Return the [X, Y] coordinate for the center point of the cell that contains the specified text.  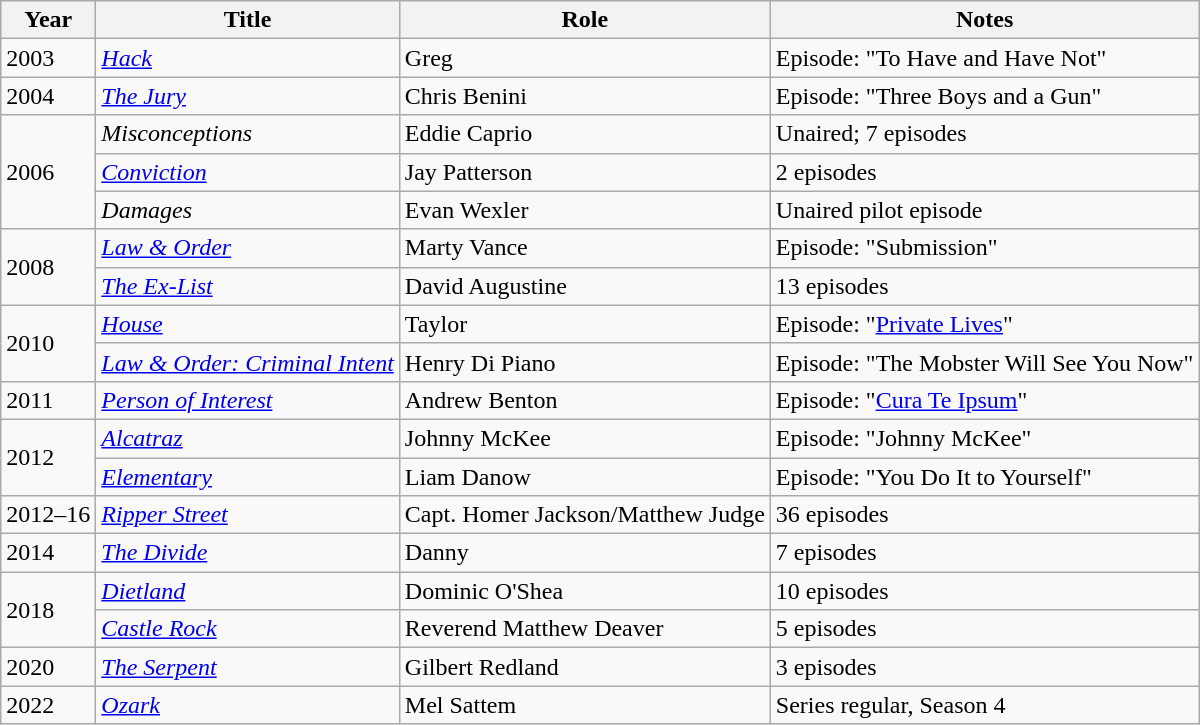
2014 [48, 553]
Andrew Benton [584, 400]
Conviction [248, 172]
Marty Vance [584, 248]
2020 [48, 667]
10 episodes [984, 591]
Unaired; 7 episodes [984, 134]
Dominic O'Shea [584, 591]
Title [248, 20]
Chris Benini [584, 96]
Capt. Homer Jackson/Matthew Judge [584, 515]
The Serpent [248, 667]
Gilbert Redland [584, 667]
2003 [48, 58]
Person of Interest [248, 400]
Law & Order [248, 248]
Dietland [248, 591]
7 episodes [984, 553]
Ripper Street [248, 515]
The Divide [248, 553]
House [248, 324]
2012–16 [48, 515]
13 episodes [984, 286]
Year [48, 20]
Danny [584, 553]
Unaired pilot episode [984, 210]
Hack [248, 58]
Mel Sattem [584, 705]
Liam Danow [584, 477]
Misconceptions [248, 134]
2006 [48, 172]
Episode: "Private Lives" [984, 324]
Ozark [248, 705]
Castle Rock [248, 629]
Elementary [248, 477]
Episode: "Three Boys and a Gun" [984, 96]
36 episodes [984, 515]
5 episodes [984, 629]
2004 [48, 96]
2018 [48, 610]
David Augustine [584, 286]
2008 [48, 267]
Henry Di Piano [584, 362]
2010 [48, 343]
Law & Order: Criminal Intent [248, 362]
Episode: "You Do It to Yourself" [984, 477]
2011 [48, 400]
Episode: "To Have and Have Not" [984, 58]
Series regular, Season 4 [984, 705]
Episode: "The Mobster Will See You Now" [984, 362]
Eddie Caprio [584, 134]
2 episodes [984, 172]
2012 [48, 457]
The Jury [248, 96]
Episode: "Cura Te Ipsum" [984, 400]
Episode: "Submission" [984, 248]
2022 [48, 705]
Damages [248, 210]
Greg [584, 58]
Role [584, 20]
Notes [984, 20]
3 episodes [984, 667]
Alcatraz [248, 438]
Jay Patterson [584, 172]
Taylor [584, 324]
The Ex-List [248, 286]
Johnny McKee [584, 438]
Reverend Matthew Deaver [584, 629]
Episode: "Johnny McKee" [984, 438]
Evan Wexler [584, 210]
